From the cell containing the given text, extract its center point as [X, Y] coordinate. 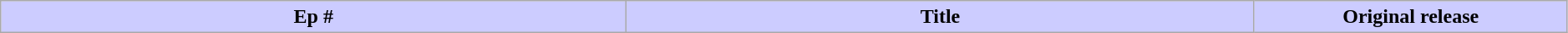
Ep # [314, 17]
Original release [1410, 17]
Title [941, 17]
